Identify which cell holds the provided text, then report its [X, Y] central coordinate. 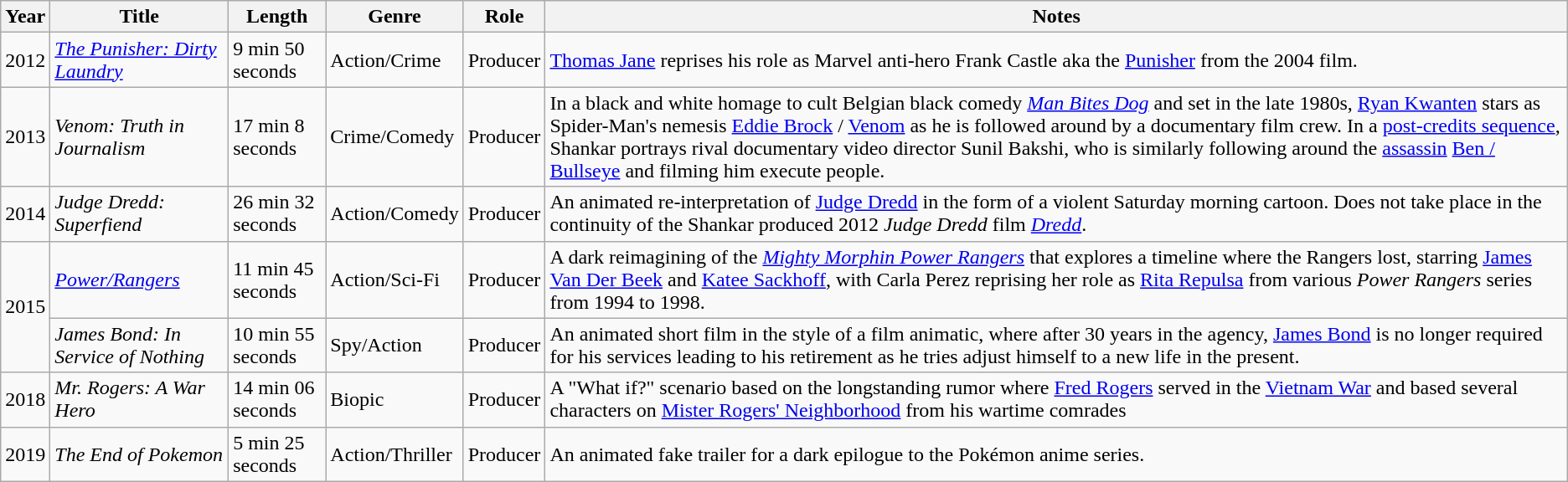
Year [25, 17]
2012 [25, 60]
9 min 50 seconds [277, 60]
Crime/Comedy [395, 137]
2013 [25, 137]
Role [504, 17]
Thomas Jane reprises his role as Marvel anti-hero Frank Castle aka the Punisher from the 2004 film. [1056, 60]
2019 [25, 454]
11 min 45 seconds [277, 279]
5 min 25 seconds [277, 454]
Action/Sci-Fi [395, 279]
Genre [395, 17]
2015 [25, 306]
Notes [1056, 17]
10 min 55 seconds [277, 345]
14 min 06 seconds [277, 400]
Action/Crime [395, 60]
Action/Thriller [395, 454]
The Punisher: Dirty Laundry [139, 60]
2018 [25, 400]
Venom: Truth in Journalism [139, 137]
The End of Pokemon [139, 454]
Biopic [395, 400]
Mr. Rogers: A War Hero [139, 400]
17 min 8 seconds [277, 137]
Power/Rangers [139, 279]
James Bond: In Service of Nothing [139, 345]
26 min 32 seconds [277, 214]
An animated fake trailer for a dark epilogue to the Pokémon anime series. [1056, 454]
2014 [25, 214]
Judge Dredd: Superfiend [139, 214]
Length [277, 17]
Spy/Action [395, 345]
Title [139, 17]
Action/Comedy [395, 214]
